Return the [x, y] coordinate for the center point of the cell that contains the specified text.  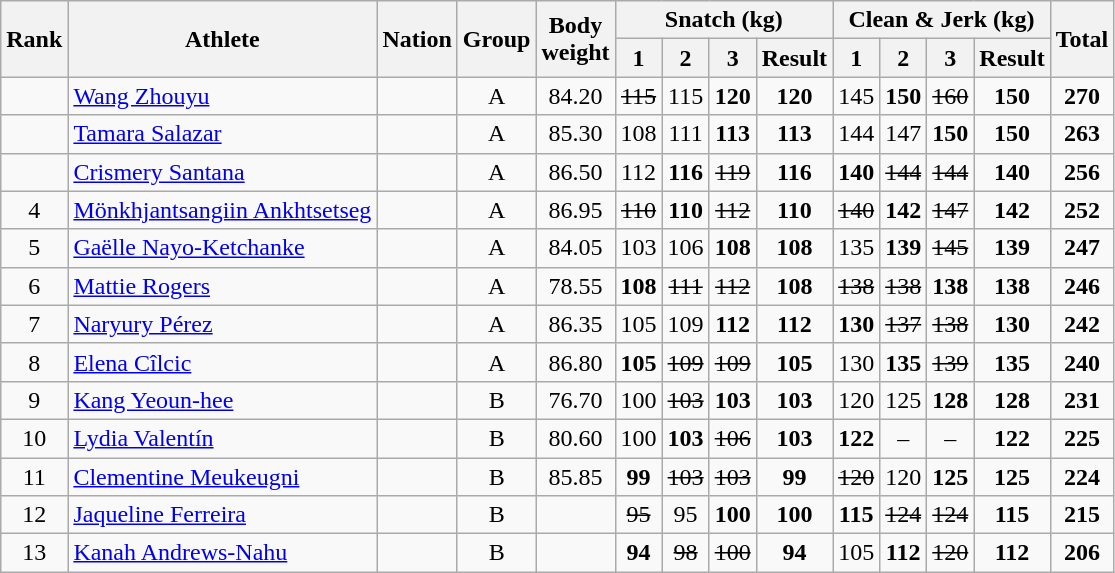
119 [732, 172]
7 [34, 324]
Nation [417, 39]
78.55 [576, 286]
247 [1082, 248]
9 [34, 400]
225 [1082, 438]
76.70 [576, 400]
270 [1082, 96]
6 [34, 286]
86.35 [576, 324]
Jaqueline Ferreira [222, 515]
5 [34, 248]
86.95 [576, 210]
137 [904, 324]
Bodyweight [576, 39]
Clean & Jerk (kg) [942, 20]
98 [686, 553]
Rank [34, 39]
12 [34, 515]
8 [34, 362]
256 [1082, 172]
231 [1082, 400]
Snatch (kg) [724, 20]
240 [1082, 362]
Clementine Meukeugni [222, 477]
11 [34, 477]
4 [34, 210]
10 [34, 438]
13 [34, 553]
246 [1082, 286]
Total [1082, 39]
Group [496, 39]
Kang Yeoun-hee [222, 400]
224 [1082, 477]
Naryury Pérez [222, 324]
Crismery Santana [222, 172]
263 [1082, 134]
86.50 [576, 172]
206 [1082, 553]
85.30 [576, 134]
Wang Zhouyu [222, 96]
Mönkhjantsangiin Ankhtsetseg [222, 210]
Gaëlle Nayo-Ketchanke [222, 248]
80.60 [576, 438]
215 [1082, 515]
242 [1082, 324]
84.20 [576, 96]
85.85 [576, 477]
Elena Cîlcic [222, 362]
86.80 [576, 362]
Mattie Rogers [222, 286]
Lydia Valentín [222, 438]
252 [1082, 210]
84.05 [576, 248]
160 [950, 96]
Tamara Salazar [222, 134]
Athlete [222, 39]
Kanah Andrews-Nahu [222, 553]
